Extract the (x, y) coordinate from the center of the cell holding the provided text.  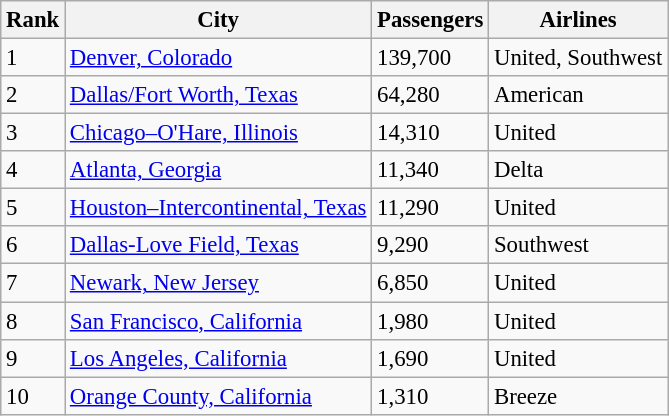
Los Angeles, California (218, 358)
Airlines (578, 20)
9 (33, 358)
Passengers (430, 20)
14,310 (430, 133)
1 (33, 58)
Denver, Colorado (218, 58)
6 (33, 245)
Rank (33, 20)
City (218, 20)
11,340 (430, 170)
2 (33, 95)
64,280 (430, 95)
3 (33, 133)
8 (33, 321)
9,290 (430, 245)
Breeze (578, 396)
139,700 (430, 58)
Houston–Intercontinental, Texas (218, 208)
7 (33, 283)
10 (33, 396)
Dallas/Fort Worth, Texas (218, 95)
Atlanta, Georgia (218, 170)
1,980 (430, 321)
Southwest (578, 245)
Dallas-Love Field, Texas (218, 245)
Delta (578, 170)
11,290 (430, 208)
Chicago–O'Hare, Illinois (218, 133)
Newark, New Jersey (218, 283)
5 (33, 208)
Orange County, California (218, 396)
4 (33, 170)
San Francisco, California (218, 321)
6,850 (430, 283)
1,310 (430, 396)
American (578, 95)
United, Southwest (578, 58)
1,690 (430, 358)
